Locate the cell with the specified text and output its [X, Y] center coordinate. 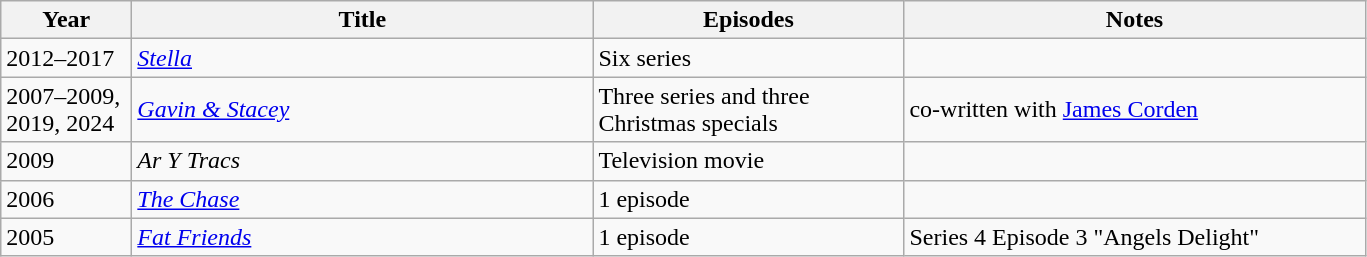
2007–2009, 2019, 2024 [66, 110]
Notes [1134, 20]
Stella [362, 58]
2012–2017 [66, 58]
Series 4 Episode 3 "Angels Delight" [1134, 237]
Six series [748, 58]
Three series and three Christmas specials [748, 110]
2009 [66, 161]
The Chase [362, 199]
Episodes [748, 20]
Year [66, 20]
Television movie [748, 161]
co-written with James Corden [1134, 110]
Title [362, 20]
2006 [66, 199]
Gavin & Stacey [362, 110]
2005 [66, 237]
Fat Friends [362, 237]
Ar Y Tracs [362, 161]
